Locate the cell with the specified text and output its (x, y) center coordinate. 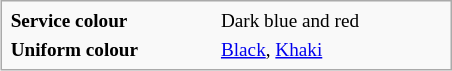
Dark blue and red (331, 21)
Uniform colour (112, 50)
Service colour (112, 21)
Black, Khaki (331, 50)
